Find where the given text appears and provide that cell's center as (X, Y) coordinate. 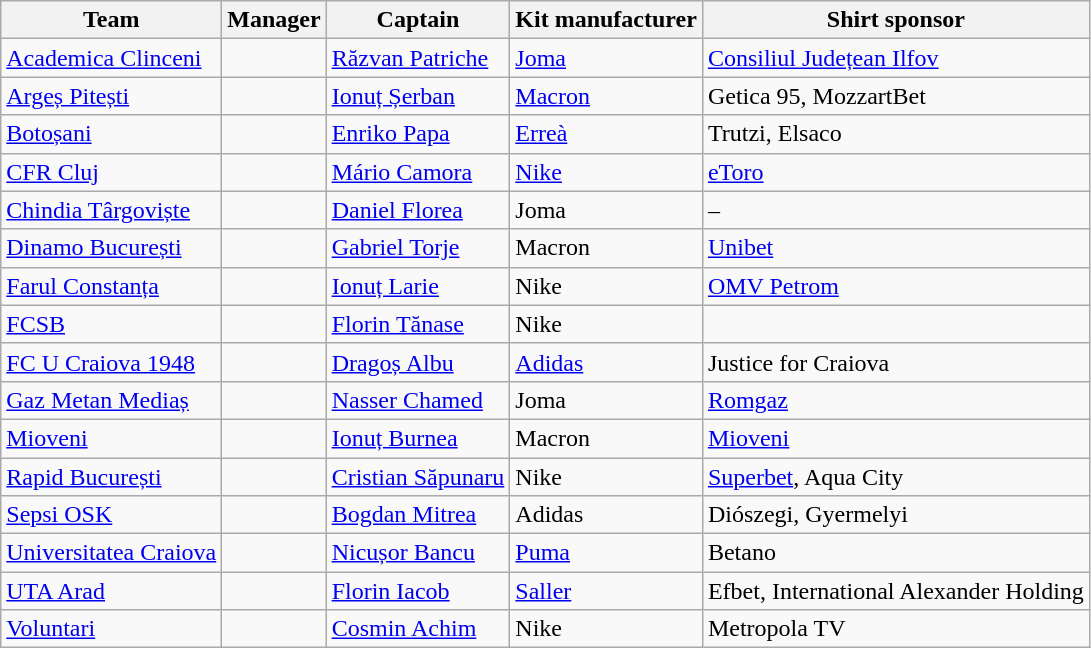
Justice for Craiova (896, 362)
FC U Craiova 1948 (112, 362)
Ionuț Burnea (418, 438)
Nasser Chamed (418, 400)
Consiliul Județean Ilfov (896, 58)
Răzvan Patriche (418, 58)
Cosmin Achim (418, 629)
Shirt sponsor (896, 20)
Unibet (896, 248)
CFR Cluj (112, 172)
FCSB (112, 324)
Captain (418, 20)
UTA Arad (112, 591)
Puma (606, 553)
– (896, 210)
Cristian Săpunaru (418, 477)
Manager (274, 20)
Ionuț Larie (418, 286)
Erreà (606, 134)
Botoșani (112, 134)
Sepsi OSK (112, 515)
Dragoș Albu (418, 362)
Saller (606, 591)
Farul Constanța (112, 286)
Enriko Papa (418, 134)
Academica Clinceni (112, 58)
Getica 95, MozzartBet (896, 96)
Romgaz (896, 400)
Diószegi, Gyermelyi (896, 515)
Metropola TV (896, 629)
Gaz Metan Mediaș (112, 400)
Bogdan Mitrea (418, 515)
Daniel Florea (418, 210)
Mário Camora (418, 172)
Florin Iacob (418, 591)
Ionuț Șerban (418, 96)
Efbet, International Alexander Holding (896, 591)
eToro (896, 172)
Kit manufacturer (606, 20)
Voluntari (112, 629)
Chindia Târgoviște (112, 210)
Team (112, 20)
Betano (896, 553)
OMV Petrom (896, 286)
Superbet, Aqua City (896, 477)
Rapid București (112, 477)
Nicușor Bancu (418, 553)
Argeș Pitești (112, 96)
Gabriel Torje (418, 248)
Trutzi, Elsaco (896, 134)
Universitatea Craiova (112, 553)
Florin Tănase (418, 324)
Dinamo București (112, 248)
